Pinpoint the cell where the given text exists, returning its (X, Y) midpoint coordinate. 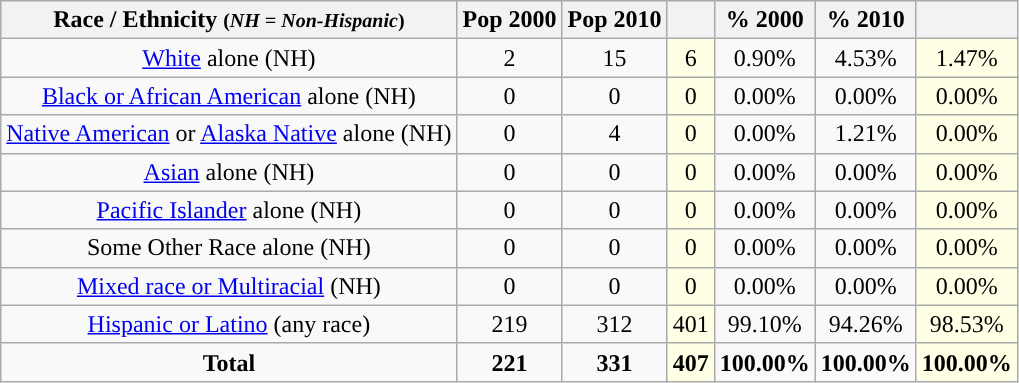
1.21% (866, 134)
Pop 2000 (510, 20)
Mixed race or Multiracial (NH) (229, 286)
Some Other Race alone (NH) (229, 248)
219 (510, 324)
15 (614, 58)
98.53% (966, 324)
312 (614, 324)
Native American or Alaska Native alone (NH) (229, 134)
Pop 2010 (614, 20)
Asian alone (NH) (229, 172)
0.90% (764, 58)
White alone (NH) (229, 58)
2 (510, 58)
% 2010 (866, 20)
Race / Ethnicity (NH = Non-Hispanic) (229, 20)
4 (614, 134)
99.10% (764, 324)
Total (229, 362)
94.26% (866, 324)
Hispanic or Latino (any race) (229, 324)
6 (690, 58)
Pacific Islander alone (NH) (229, 210)
221 (510, 362)
4.53% (866, 58)
331 (614, 362)
407 (690, 362)
401 (690, 324)
1.47% (966, 58)
Black or African American alone (NH) (229, 96)
% 2000 (764, 20)
